Scan for the cell matching the given text and deliver its [X, Y] coordinate at center. 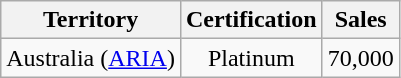
Platinum [251, 58]
Certification [251, 20]
Sales [360, 20]
Territory [91, 20]
70,000 [360, 58]
Australia (ARIA) [91, 58]
